Locate the cell with the specified text and output its (X, Y) center coordinate. 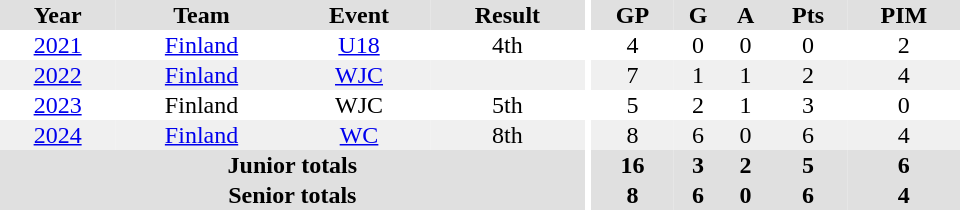
Event (359, 15)
GP (632, 15)
G (698, 15)
2023 (58, 105)
A (746, 15)
4th (507, 45)
5th (507, 105)
7 (632, 75)
Senior totals (292, 195)
Team (202, 15)
2022 (58, 75)
PIM (904, 15)
16 (632, 165)
U18 (359, 45)
WC (359, 135)
2021 (58, 45)
Junior totals (292, 165)
8th (507, 135)
Pts (808, 15)
Year (58, 15)
2024 (58, 135)
Result (507, 15)
